Locate the cell with the specified text and output its (X, Y) center coordinate. 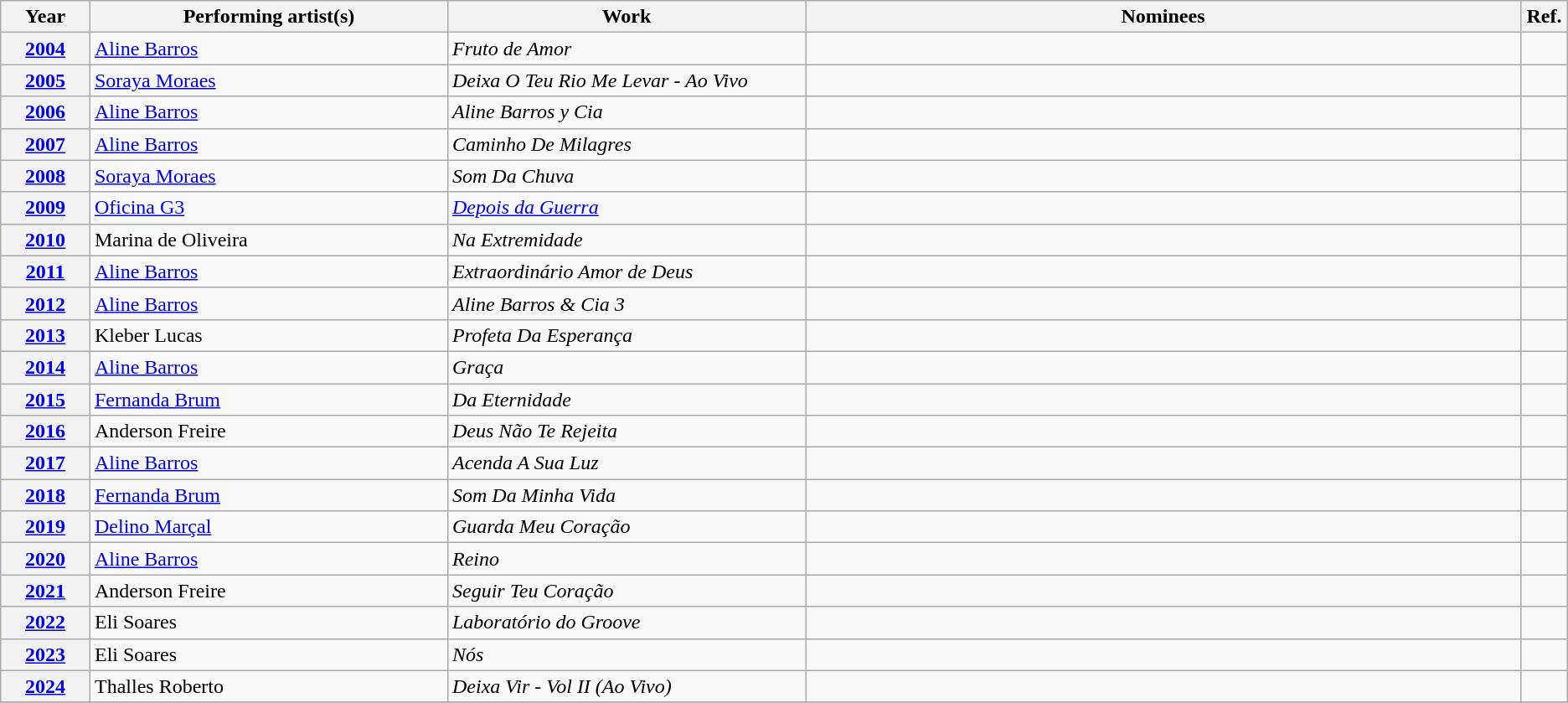
2007 (45, 144)
Profeta Da Esperança (627, 335)
Som Da Minha Vida (627, 495)
2019 (45, 527)
Delino Marçal (268, 527)
Extraordinário Amor de Deus (627, 271)
2017 (45, 463)
2005 (45, 80)
Performing artist(s) (268, 17)
Acenda A Sua Luz (627, 463)
2023 (45, 654)
2008 (45, 176)
Marina de Oliveira (268, 240)
Deus Não Te Rejeita (627, 432)
Caminho De Milagres (627, 144)
Nominees (1163, 17)
2022 (45, 623)
2011 (45, 271)
Som Da Chuva (627, 176)
2016 (45, 432)
Oficina G3 (268, 208)
Depois da Guerra (627, 208)
Fruto de Amor (627, 49)
Ref. (1545, 17)
Guarda Meu Coração (627, 527)
Na Extremidade (627, 240)
2012 (45, 303)
Year (45, 17)
Deixa O Teu Rio Me Levar - Ao Vivo (627, 80)
2024 (45, 686)
Deixa Vir - Vol II (Ao Vivo) (627, 686)
Work (627, 17)
Aline Barros y Cia (627, 112)
2004 (45, 49)
2013 (45, 335)
2021 (45, 591)
2006 (45, 112)
Reino (627, 559)
2020 (45, 559)
Aline Barros & Cia 3 (627, 303)
2015 (45, 400)
Nós (627, 654)
2018 (45, 495)
2014 (45, 367)
Kleber Lucas (268, 335)
Laboratório do Groove (627, 623)
Thalles Roberto (268, 686)
Graça (627, 367)
2010 (45, 240)
Da Eternidade (627, 400)
Seguir Teu Coração (627, 591)
2009 (45, 208)
